Locate the cell with the specified text and output its [X, Y] center coordinate. 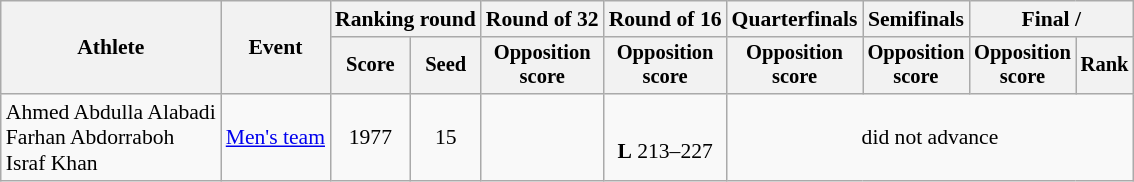
Ranking round [406, 19]
L 213–227 [666, 138]
Ahmed Abdulla AlabadiFarhan AbdorrabohIsraf Khan [111, 138]
Men's team [276, 138]
Final / [1051, 19]
Quarterfinals [795, 19]
15 [446, 138]
Athlete [111, 48]
Semifinals [916, 19]
Round of 16 [666, 19]
Event [276, 48]
Score [370, 66]
Seed [446, 66]
did not advance [930, 138]
Rank [1105, 66]
Round of 32 [542, 19]
1977 [370, 138]
